Extract the [X, Y] coordinate from the center of the cell holding the provided text.  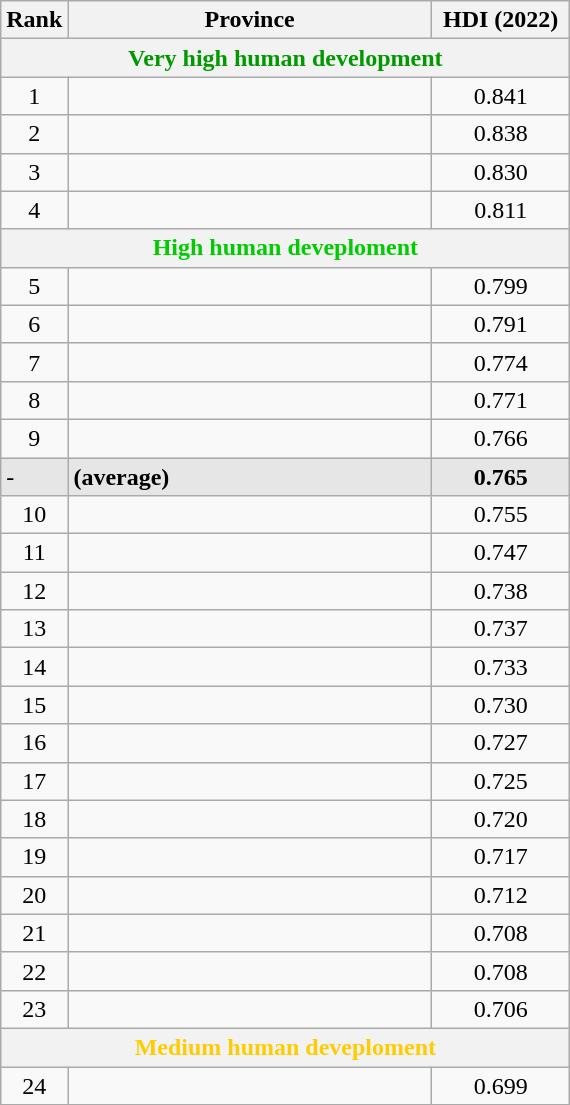
HDI (2022) [500, 20]
5 [34, 286]
0.737 [500, 629]
0.717 [500, 857]
0.838 [500, 134]
- [34, 477]
4 [34, 210]
19 [34, 857]
1 [34, 96]
0.733 [500, 667]
0.765 [500, 477]
(average) [250, 477]
0.720 [500, 819]
23 [34, 1009]
0.727 [500, 743]
2 [34, 134]
7 [34, 362]
0.811 [500, 210]
0.774 [500, 362]
0.738 [500, 591]
22 [34, 971]
16 [34, 743]
0.747 [500, 553]
Rank [34, 20]
9 [34, 438]
0.730 [500, 705]
Medium human deveploment [286, 1047]
11 [34, 553]
3 [34, 172]
0.706 [500, 1009]
0.841 [500, 96]
0.791 [500, 324]
0.799 [500, 286]
6 [34, 324]
17 [34, 781]
24 [34, 1085]
High human deveploment [286, 248]
0.755 [500, 515]
21 [34, 933]
8 [34, 400]
0.830 [500, 172]
0.766 [500, 438]
0.699 [500, 1085]
12 [34, 591]
20 [34, 895]
Very high human development [286, 58]
18 [34, 819]
10 [34, 515]
0.771 [500, 400]
13 [34, 629]
Province [250, 20]
0.725 [500, 781]
0.712 [500, 895]
15 [34, 705]
14 [34, 667]
